Detect which cell encompasses the target text, then output its (x, y) center coordinate. 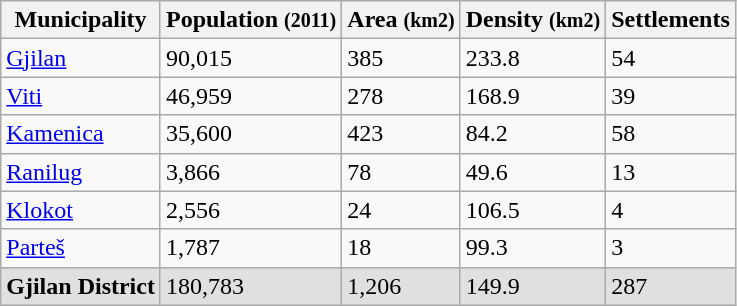
3 (671, 248)
39 (671, 96)
90,015 (250, 58)
106.5 (533, 210)
58 (671, 134)
13 (671, 172)
54 (671, 58)
149.9 (533, 286)
385 (401, 58)
84.2 (533, 134)
Gjilan (81, 58)
Municipality (81, 20)
180,783 (250, 286)
24 (401, 210)
78 (401, 172)
278 (401, 96)
18 (401, 248)
Settlements (671, 20)
168.9 (533, 96)
Area (km2) (401, 20)
Parteš (81, 248)
233.8 (533, 58)
Gjilan District (81, 286)
Density (km2) (533, 20)
49.6 (533, 172)
46,959 (250, 96)
1,206 (401, 286)
423 (401, 134)
99.3 (533, 248)
Klokot (81, 210)
2,556 (250, 210)
35,600 (250, 134)
Population (2011) (250, 20)
1,787 (250, 248)
3,866 (250, 172)
Kamenica (81, 134)
4 (671, 210)
Viti (81, 96)
Ranilug (81, 172)
287 (671, 286)
